Output the [X, Y] coordinate of the center of the cell containing the given text.  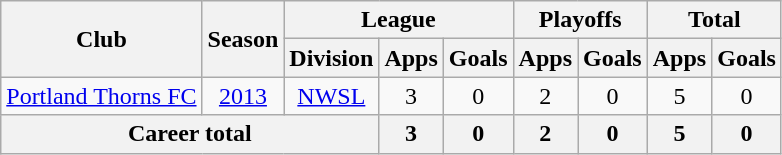
Portland Thorns FC [102, 96]
League [398, 20]
Division [332, 58]
Career total [190, 134]
Season [243, 39]
Club [102, 39]
Playoffs [580, 20]
2013 [243, 96]
NWSL [332, 96]
Total [714, 20]
